Pinpoint the cell where the given text exists, returning its (X, Y) midpoint coordinate. 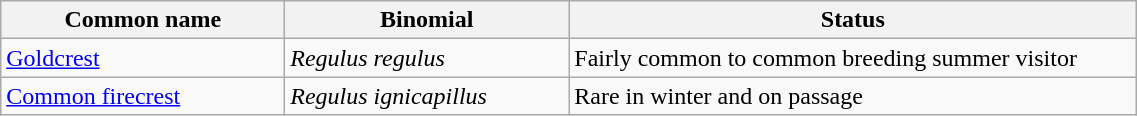
Regulus ignicapillus (427, 96)
Regulus regulus (427, 58)
Fairly common to common breeding summer visitor (853, 58)
Rare in winter and on passage (853, 96)
Common name (143, 20)
Goldcrest (143, 58)
Common firecrest (143, 96)
Status (853, 20)
Binomial (427, 20)
